Provide the [X, Y] coordinate of the cell's center where the given text is located.  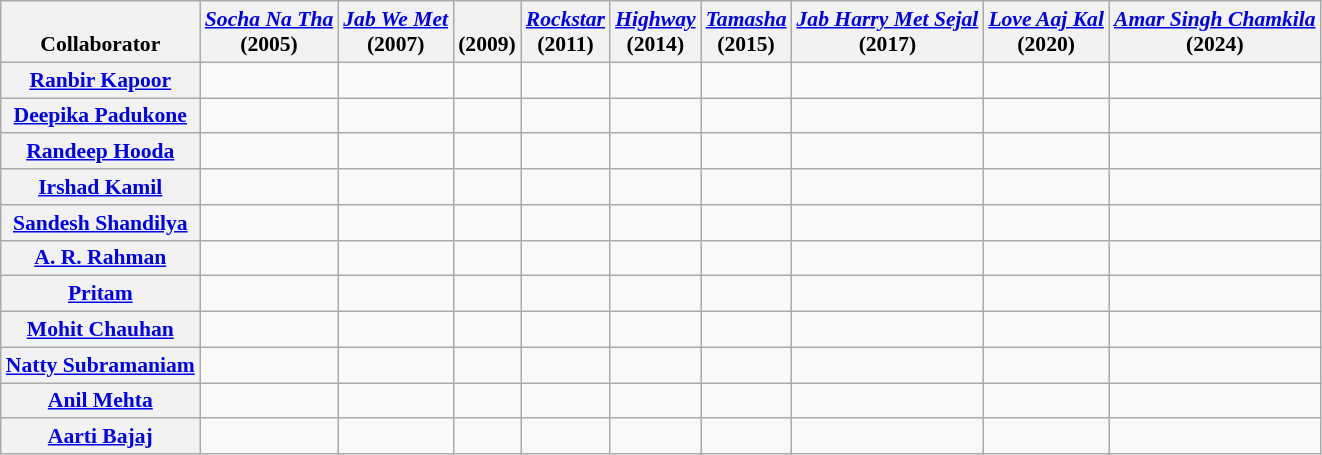
Irshad Kamil [100, 187]
Jab Harry Met Sejal(2017) [888, 32]
Aarti Bajaj [100, 437]
Socha Na Tha(2005) [269, 32]
Rockstar(2011) [566, 32]
Collaborator [100, 32]
Pritam [100, 294]
Natty Subramaniam [100, 365]
Ranbir Kapoor [100, 80]
Anil Mehta [100, 401]
Jab We Met(2007) [396, 32]
Love Aaj Kal (2020) [1046, 32]
A. R. Rahman [100, 258]
Tamasha(2015) [746, 32]
Deepika Padukone [100, 116]
Mohit Chauhan [100, 330]
Amar Singh Chamkila (2024) [1215, 32]
Randeep Hooda [100, 152]
Sandesh Shandilya [100, 223]
Highway(2014) [655, 32]
(2009) [487, 32]
